Search for the cell housing the specified text and yield its [X, Y] center coordinate. 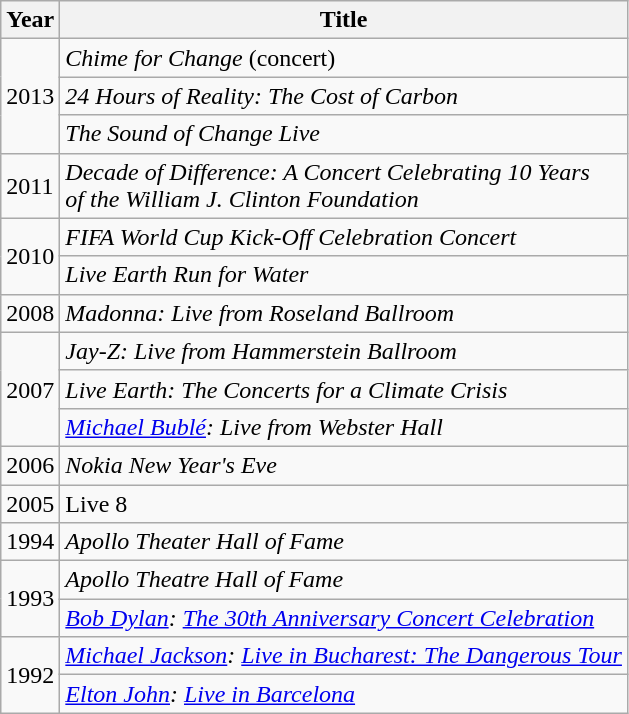
1992 [30, 675]
Live Earth: The Concerts for a Climate Crisis [344, 389]
2006 [30, 465]
1994 [30, 542]
Elton John: Live in Barcelona [344, 694]
Nokia New Year's Eve [344, 465]
Jay-Z: Live from Hammerstein Ballroom [344, 351]
FIFA World Cup Kick-Off Celebration Concert [344, 237]
Decade of Difference: A Concert Celebrating 10 Years of the William J. Clinton Foundation [344, 186]
Live Earth Run for Water [344, 275]
2005 [30, 503]
2008 [30, 313]
The Sound of Change Live [344, 134]
1993 [30, 599]
2013 [30, 96]
Michael Jackson: Live in Bucharest: The Dangerous Tour [344, 656]
24 Hours of Reality: The Cost of Carbon [344, 96]
Title [344, 20]
Year [30, 20]
Chime for Change (concert) [344, 58]
Live 8 [344, 503]
Apollo Theatre Hall of Fame [344, 580]
Michael Bublé: Live from Webster Hall [344, 427]
2011 [30, 186]
2010 [30, 256]
Bob Dylan: The 30th Anniversary Concert Celebration [344, 618]
Madonna: Live from Roseland Ballroom [344, 313]
Apollo Theater Hall of Fame [344, 542]
2007 [30, 389]
